Provide the [X, Y] coordinate of the cell's center where the given text is located.  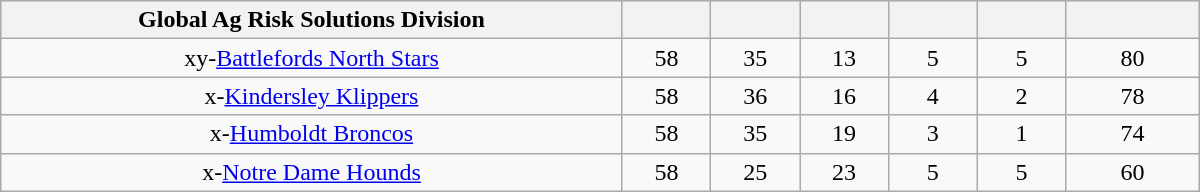
23 [844, 172]
1 [1022, 134]
19 [844, 134]
25 [756, 172]
xy-Battlefords North Stars [312, 58]
80 [1132, 58]
4 [932, 96]
16 [844, 96]
74 [1132, 134]
13 [844, 58]
x-Kindersley Klippers [312, 96]
36 [756, 96]
x-Humboldt Broncos [312, 134]
2 [1022, 96]
78 [1132, 96]
x-Notre Dame Hounds [312, 172]
3 [932, 134]
Global Ag Risk Solutions Division [312, 20]
60 [1132, 172]
